For the text-containing cell, return its midpoint in (X, Y) coordinate format. 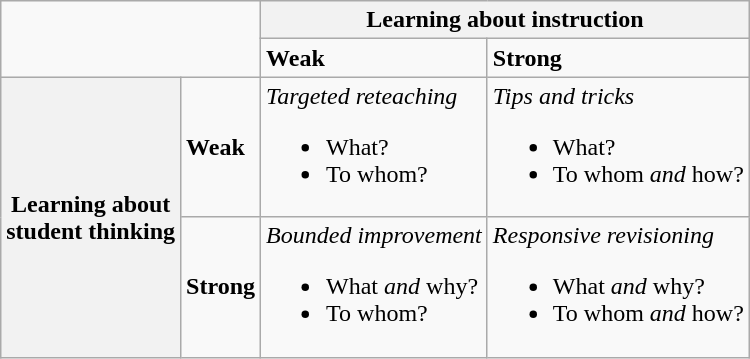
Learning about instruction (506, 20)
Responsive revisioningWhat and why?To whom and how? (618, 287)
Bounded improvementWhat and why?To whom? (374, 287)
Tips and tricksWhat?To whom and how? (618, 147)
Learning aboutstudent thinking (91, 217)
Targeted reteachingWhat?To whom? (374, 147)
